Locate the cell with the specified text and output its (X, Y) center coordinate. 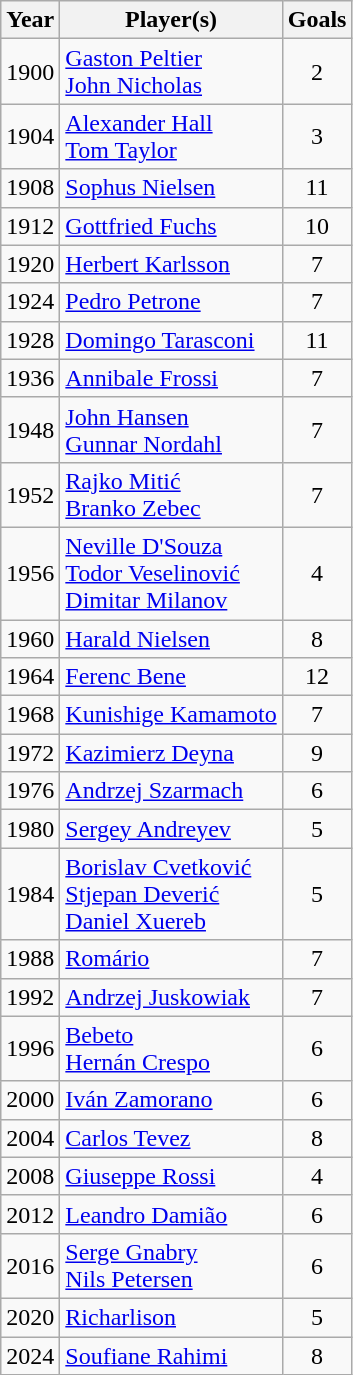
1956 (30, 573)
Leandro Damião (171, 1214)
10 (317, 226)
1972 (30, 753)
Richarlison (171, 1317)
Iván Zamorano (171, 1100)
Serge Gnabry Nils Petersen (171, 1266)
Herbert Karlsson (171, 264)
1968 (30, 715)
1952 (30, 494)
Borislav Cvetković Stjepan Deverić Daniel Xuereb (171, 894)
John Hansen Gunnar Nordahl (171, 430)
Ferenc Bene (171, 677)
2004 (30, 1138)
Kunishige Kamamoto (171, 715)
Harald Nielsen (171, 639)
2000 (30, 1100)
Giuseppe Rossi (171, 1176)
2008 (30, 1176)
1924 (30, 302)
Player(s) (171, 20)
Bebeto Hernán Crespo (171, 1048)
1992 (30, 997)
Andrzej Juskowiak (171, 997)
1964 (30, 677)
Andrzej Szarmach (171, 791)
2024 (30, 1355)
1920 (30, 264)
2012 (30, 1214)
2 (317, 72)
Romário (171, 959)
1904 (30, 136)
Sophus Nielsen (171, 188)
Domingo Tarasconi (171, 340)
9 (317, 753)
1976 (30, 791)
Carlos Tevez (171, 1138)
Goals (317, 20)
1960 (30, 639)
3 (317, 136)
Sergey Andreyev (171, 829)
2016 (30, 1266)
Rajko Mitić Branko Zebec (171, 494)
Kazimierz Deyna (171, 753)
1936 (30, 378)
1996 (30, 1048)
1900 (30, 72)
1908 (30, 188)
1980 (30, 829)
2020 (30, 1317)
Pedro Petrone (171, 302)
Annibale Frossi (171, 378)
Neville D'Souza Todor Veselinović Dimitar Milanov (171, 573)
Gaston Peltier John Nicholas (171, 72)
1948 (30, 430)
1928 (30, 340)
Gottfried Fuchs (171, 226)
Alexander Hall Tom Taylor (171, 136)
12 (317, 677)
1988 (30, 959)
1984 (30, 894)
Soufiane Rahimi (171, 1355)
1912 (30, 226)
Year (30, 20)
